Scan for the cell matching the given text and deliver its (X, Y) coordinate at center. 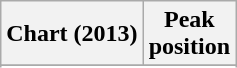
Peak position (189, 34)
Chart (2013) (72, 34)
